Return the (x, y) coordinate for the center point of the cell that contains the specified text.  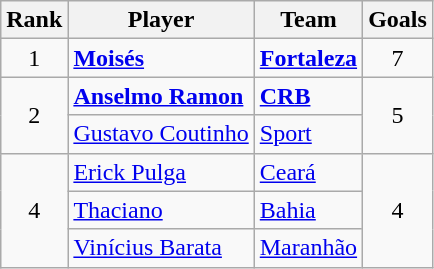
Fortaleza (308, 58)
5 (398, 115)
Rank (34, 20)
CRB (308, 96)
Maranhão (308, 248)
Erick Pulga (161, 172)
Gustavo Coutinho (161, 134)
Thaciano (161, 210)
Goals (398, 20)
2 (34, 115)
1 (34, 58)
Bahia (308, 210)
Player (161, 20)
Sport (308, 134)
7 (398, 58)
Anselmo Ramon (161, 96)
Moisés (161, 58)
Ceará (308, 172)
Vinícius Barata (161, 248)
Team (308, 20)
